Output the [x, y] coordinate of the center of the cell containing the given text.  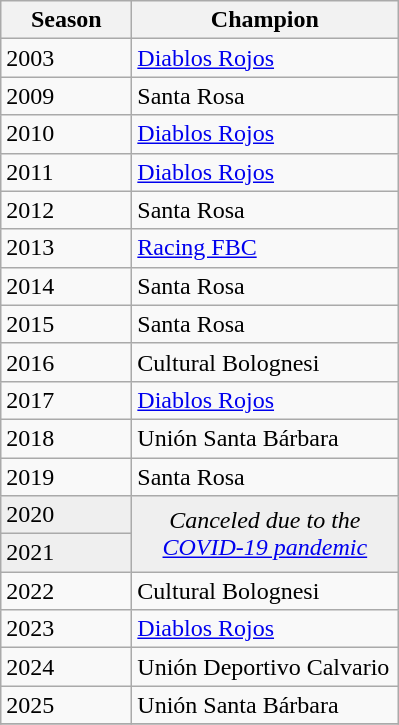
2024 [66, 667]
2023 [66, 629]
2009 [66, 96]
2025 [66, 705]
2003 [66, 58]
2012 [66, 210]
2013 [66, 248]
2020 [66, 515]
2018 [66, 438]
Canceled due to the COVID-19 pandemic [265, 534]
2019 [66, 477]
2014 [66, 286]
2022 [66, 591]
2017 [66, 400]
2021 [66, 553]
2011 [66, 172]
Season [66, 20]
Unión Deportivo Calvario [265, 667]
Champion [265, 20]
Racing FBC [265, 248]
2016 [66, 362]
2010 [66, 134]
2015 [66, 324]
